Scan for the cell matching the given text and deliver its [X, Y] coordinate at center. 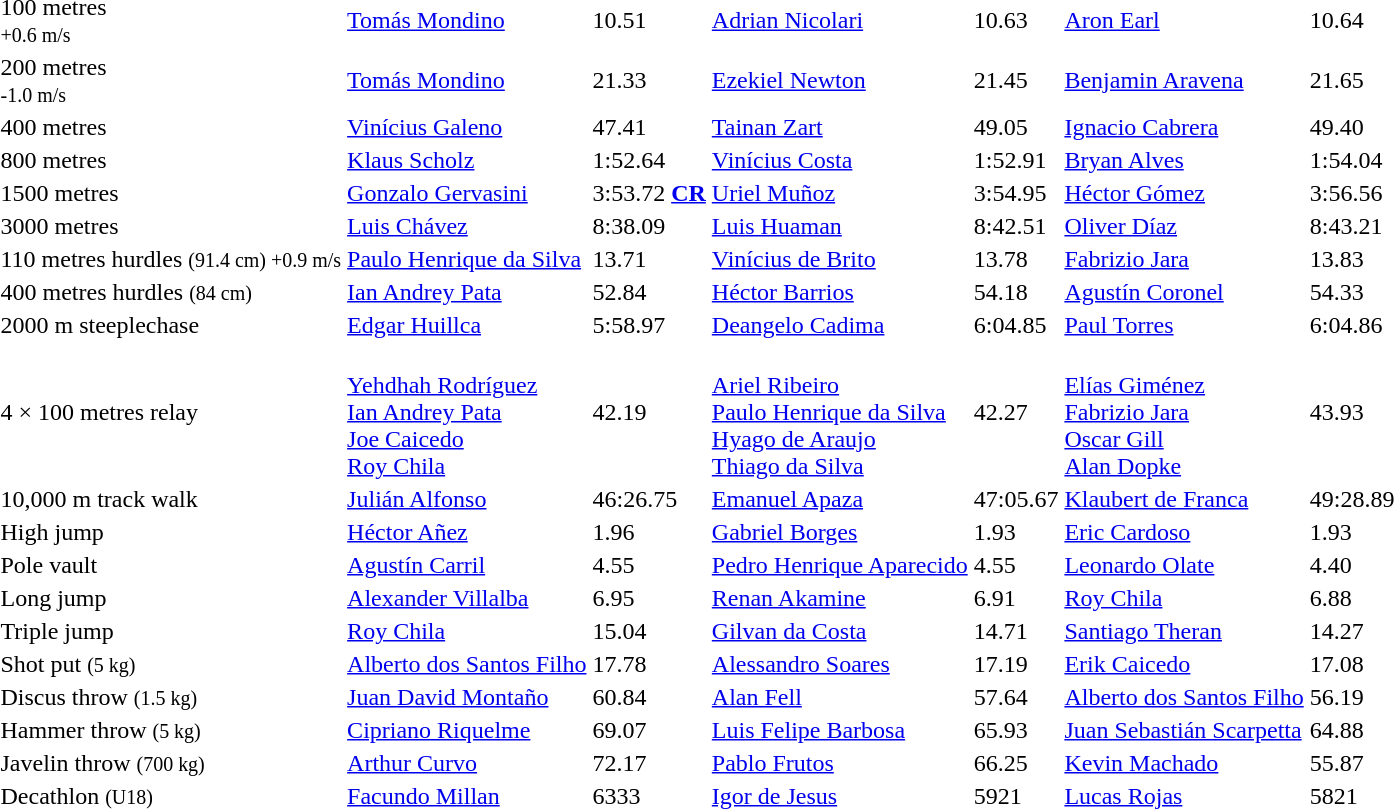
Alessandro Soares [840, 664]
1:52.64 [649, 160]
65.93 [1016, 730]
Juan David Montaño [467, 697]
46:26.75 [649, 499]
Gabriel Borges [840, 532]
Arthur Curvo [467, 763]
3:53.72 CR [649, 193]
Bryan Alves [1184, 160]
15.04 [649, 631]
Alan Fell [840, 697]
Ezekiel Newton [840, 80]
1.96 [649, 532]
72.17 [649, 763]
Juan Sebastián Scarpetta [1184, 730]
Renan Akamine [840, 598]
47.41 [649, 127]
Julián Alfonso [467, 499]
Pablo Frutos [840, 763]
21.45 [1016, 80]
Erik Caicedo [1184, 664]
Paulo Henrique da Silva [467, 259]
Uriel Muñoz [840, 193]
3:54.95 [1016, 193]
47:05.67 [1016, 499]
Emanuel Apaza [840, 499]
Benjamin Aravena [1184, 80]
Vinícius de Brito [840, 259]
Luis Felipe Barbosa [840, 730]
1:52.91 [1016, 160]
17.78 [649, 664]
Héctor Gómez [1184, 193]
21.33 [649, 80]
13.71 [649, 259]
49.05 [1016, 127]
42.19 [649, 412]
Cipriano Riquelme [467, 730]
Ignacio Cabrera [1184, 127]
6.91 [1016, 598]
Edgar Huillca [467, 325]
Gonzalo Gervasini [467, 193]
Deangelo Cadima [840, 325]
Agustín Coronel [1184, 292]
Tainan Zart [840, 127]
Kevin Machado [1184, 763]
Gilvan da Costa [840, 631]
1.93 [1016, 532]
8:38.09 [649, 226]
Alexander Villalba [467, 598]
8:42.51 [1016, 226]
13.78 [1016, 259]
Santiago Theran [1184, 631]
Héctor Barrios [840, 292]
5:58.97 [649, 325]
Eric Cardoso [1184, 532]
Klaus Scholz [467, 160]
Héctor Añez [467, 532]
Ariel RibeiroPaulo Henrique da SilvaHyago de AraujoThiago da Silva [840, 412]
42.27 [1016, 412]
60.84 [649, 697]
Paul Torres [1184, 325]
69.07 [649, 730]
Leonardo Olate [1184, 565]
Luis Huaman [840, 226]
Yehdhah RodríguezIan Andrey PataJoe CaicedoRoy Chila [467, 412]
Tomás Mondino [467, 80]
6.95 [649, 598]
Klaubert de Franca [1184, 499]
Luis Chávez [467, 226]
Vinícius Galeno [467, 127]
Agustín Carril [467, 565]
Fabrizio Jara [1184, 259]
Pedro Henrique Aparecido [840, 565]
57.64 [1016, 697]
66.25 [1016, 763]
Vinícius Costa [840, 160]
17.19 [1016, 664]
Ian Andrey Pata [467, 292]
Elías GiménezFabrizio JaraOscar GillAlan Dopke [1184, 412]
6:04.85 [1016, 325]
54.18 [1016, 292]
Oliver Díaz [1184, 226]
14.71 [1016, 631]
52.84 [649, 292]
